Scan for the cell matching the given text and deliver its (X, Y) coordinate at center. 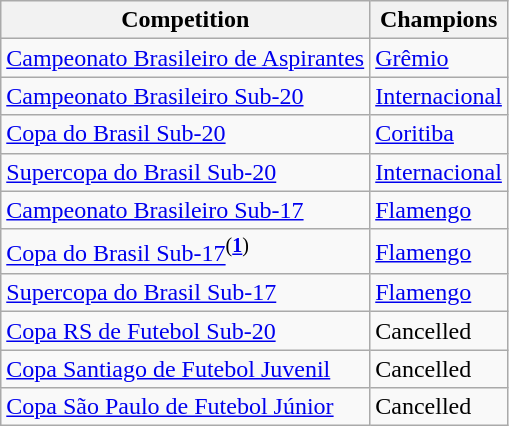
Champions (439, 20)
Copa RS de Futebol Sub-20 (186, 331)
Copa do Brasil Sub-17(1) (186, 252)
Campeonato Brasileiro de Aspirantes (186, 58)
Grêmio (439, 58)
Campeonato Brasileiro Sub-17 (186, 210)
Campeonato Brasileiro Sub-20 (186, 96)
Copa Santiago de Futebol Juvenil (186, 369)
Copa São Paulo de Futebol Júnior (186, 407)
Supercopa do Brasil Sub-20 (186, 172)
Competition (186, 20)
Supercopa do Brasil Sub-17 (186, 293)
Coritiba (439, 134)
Copa do Brasil Sub-20 (186, 134)
